Determine the [X, Y] coordinate at the center of the cell enclosing the given text.  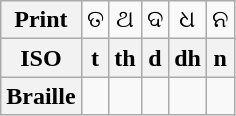
dh [188, 58]
ତ [95, 20]
ଧ [188, 20]
Braille [41, 96]
t [95, 58]
ଦ [155, 20]
th [125, 58]
ISO [41, 58]
ଥ [125, 20]
ନ [220, 20]
Print [41, 20]
n [220, 58]
d [155, 58]
